Find where the given text appears and provide that cell's center as (X, Y) coordinate. 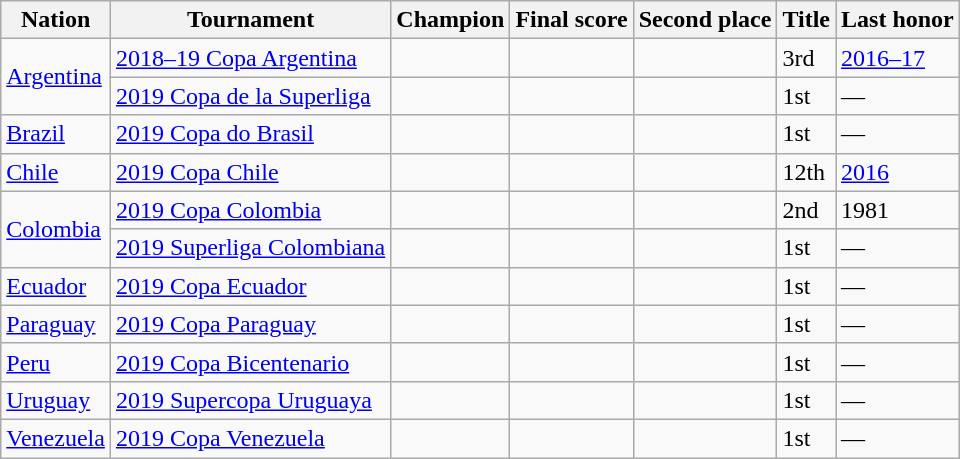
Last honor (898, 20)
Peru (56, 362)
Tournament (250, 20)
Second place (705, 20)
Paraguay (56, 324)
2016–17 (898, 58)
2nd (806, 210)
2016 (898, 172)
Title (806, 20)
2019 Copa Colombia (250, 210)
2019 Copa Bicentenario (250, 362)
Brazil (56, 134)
2019 Copa do Brasil (250, 134)
2019 Superliga Colombiana (250, 248)
12th (806, 172)
2019 Copa de la Superliga (250, 96)
2019 Copa Venezuela (250, 438)
Nation (56, 20)
1981 (898, 210)
Ecuador (56, 286)
2019 Copa Chile (250, 172)
2019 Copa Paraguay (250, 324)
Uruguay (56, 400)
2019 Copa Ecuador (250, 286)
Final score (572, 20)
Colombia (56, 229)
Chile (56, 172)
Venezuela (56, 438)
3rd (806, 58)
Champion (450, 20)
2019 Supercopa Uruguaya (250, 400)
2018–19 Copa Argentina (250, 58)
Argentina (56, 77)
